Output the (X, Y) coordinate of the center of the cell containing the given text.  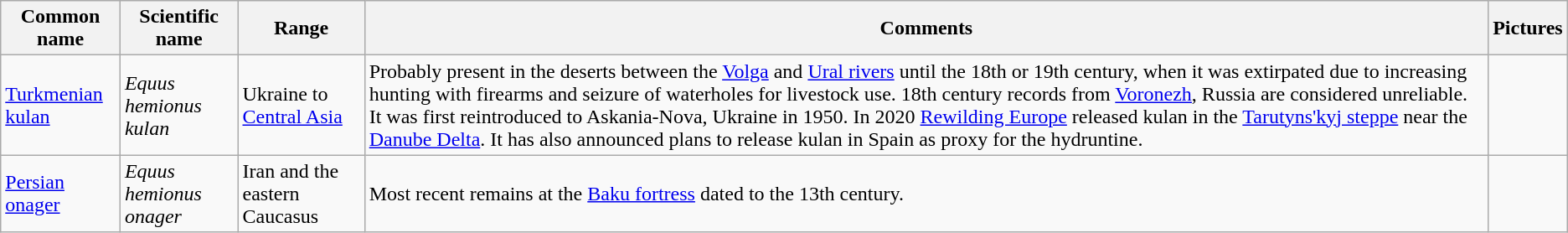
Equus hemionus kulan (179, 106)
Range (302, 28)
Equus hemionus onager (179, 194)
Pictures (1528, 28)
Ukraine to Central Asia (302, 106)
Iran and the eastern Caucasus (302, 194)
Persian onager (60, 194)
Scientific name (179, 28)
Common name (60, 28)
Most recent remains at the Baku fortress dated to the 13th century. (926, 194)
Turkmenian kulan (60, 106)
Comments (926, 28)
